For the text-containing cell, return its midpoint in (x, y) coordinate format. 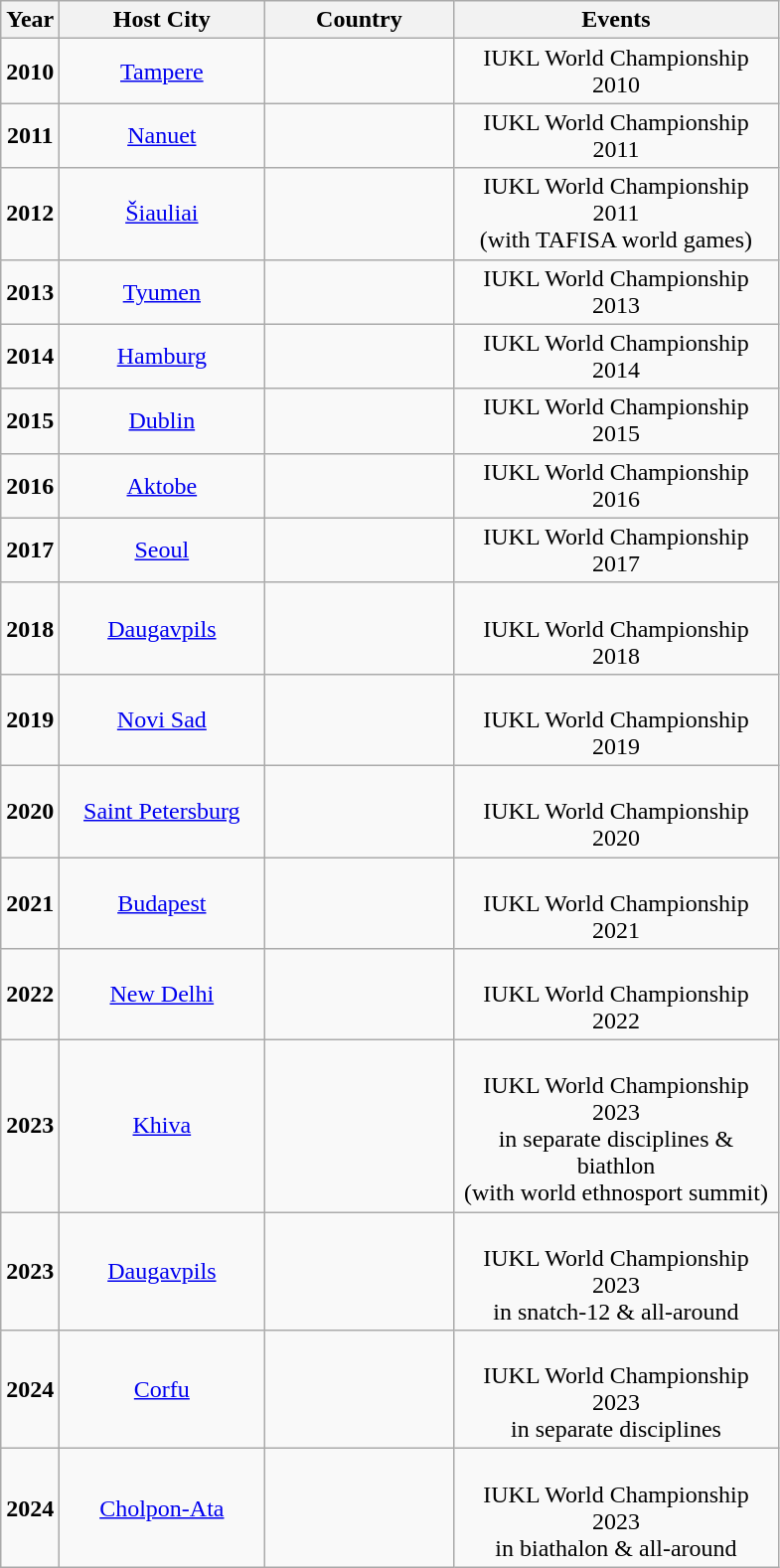
2015 (30, 421)
New Delhi (162, 995)
Tyumen (162, 292)
Seoul (162, 550)
IUKL World Championship 2023in separate disciplines & biathlon(with world ethnosport summit) (616, 1127)
Year (30, 20)
IUKL World Championship 2011(with TAFISA world games) (616, 214)
Nanuet (162, 135)
IUKL World Championship 2011 (616, 135)
Dublin (162, 421)
Host City (162, 20)
IUKL World Championship 2021 (616, 902)
IUKL World Championship 2014 (616, 356)
2022 (30, 995)
Šiauliai (162, 214)
2012 (30, 214)
2020 (30, 811)
IUKL World Championship 2020 (616, 811)
Corfu (162, 1389)
2018 (30, 628)
2017 (30, 550)
Cholpon-Ata (162, 1508)
Saint Petersburg (162, 811)
Khiva (162, 1127)
2016 (30, 485)
IUKL World Championship 2017 (616, 550)
Events (616, 20)
IUKL World Championship 2018 (616, 628)
IUKL World Championship 2023in separate disciplines (616, 1389)
2013 (30, 292)
2019 (30, 719)
IUKL World Championship 2010 (616, 72)
Hamburg (162, 356)
2014 (30, 356)
IUKL World Championship 2023in biathalon & all-around (616, 1508)
Tampere (162, 72)
IUKL World Championship 2015 (616, 421)
2021 (30, 902)
IUKL World Championship 2022 (616, 995)
Novi Sad (162, 719)
2011 (30, 135)
Country (360, 20)
Aktobe (162, 485)
IUKL World Championship 2016 (616, 485)
IUKL World Championship 2013 (616, 292)
Budapest (162, 902)
2010 (30, 72)
IUKL World Championship 2023in snatch-12 & all-around (616, 1272)
IUKL World Championship 2019 (616, 719)
